Provide the (X, Y) coordinate of the cell's center where the given text is located.  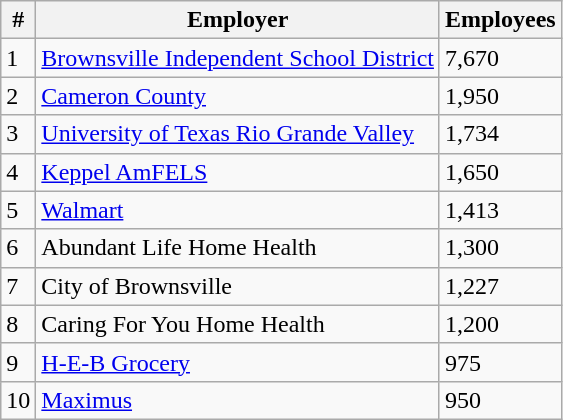
7,670 (500, 58)
City of Brownsville (238, 286)
Walmart (238, 210)
1 (18, 58)
Keppel AmFELS (238, 172)
5 (18, 210)
2 (18, 96)
1,950 (500, 96)
# (18, 20)
950 (500, 400)
10 (18, 400)
1,227 (500, 286)
1,650 (500, 172)
Abundant Life Home Health (238, 248)
8 (18, 324)
Caring For You Home Health (238, 324)
7 (18, 286)
Maximus (238, 400)
Brownsville Independent School District (238, 58)
University of Texas Rio Grande Valley (238, 134)
1,200 (500, 324)
4 (18, 172)
3 (18, 134)
Employer (238, 20)
Cameron County (238, 96)
6 (18, 248)
1,300 (500, 248)
Employees (500, 20)
H-E-B Grocery (238, 362)
1,734 (500, 134)
9 (18, 362)
1,413 (500, 210)
975 (500, 362)
